Capture the cell that displays the provided text and extract its [X, Y] central coordinate. 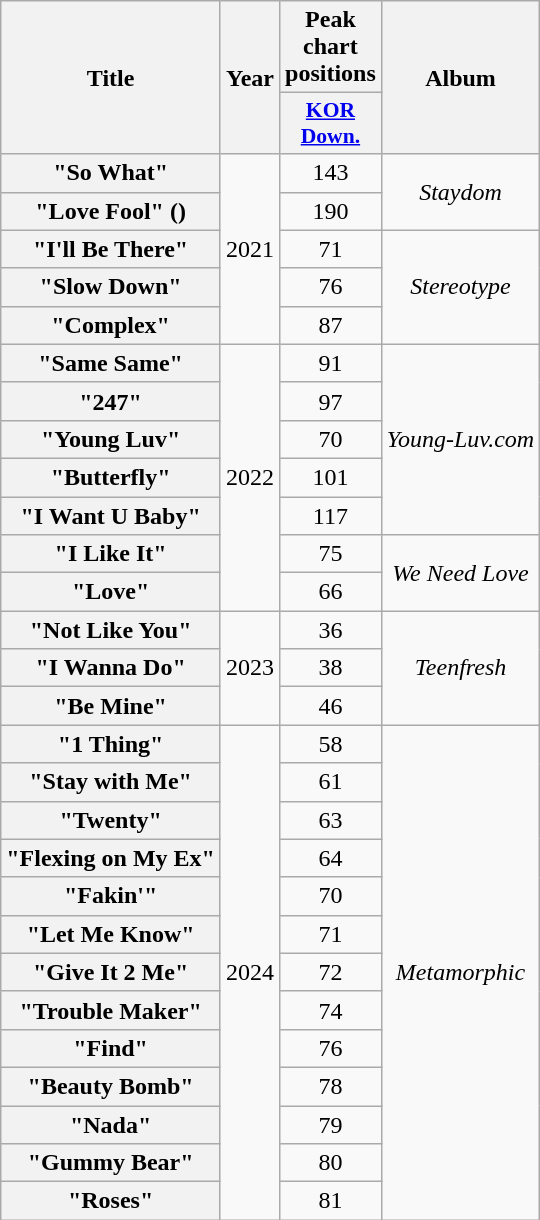
"Trouble Maker" [111, 1010]
"I Want U Baby" [111, 515]
36 [331, 630]
"Stay with Me" [111, 782]
2023 [250, 668]
"So What" [111, 173]
"Gummy Bear" [111, 1163]
"Not Like You" [111, 630]
75 [331, 554]
Album [460, 78]
"Butterfly" [111, 477]
"Be Mine" [111, 706]
91 [331, 363]
63 [331, 820]
97 [331, 401]
81 [331, 1201]
"Complex" [111, 325]
66 [331, 592]
"Roses" [111, 1201]
"Flexing on My Ex" [111, 858]
"Nada" [111, 1125]
Title [111, 78]
2022 [250, 477]
61 [331, 782]
"Give It 2 Me" [111, 972]
74 [331, 1010]
"Love" [111, 592]
117 [331, 515]
"I'll Be There" [111, 249]
Peak chart positions [331, 47]
101 [331, 477]
72 [331, 972]
"Find" [111, 1048]
"Fakin'" [111, 896]
"Young Luv" [111, 439]
"I Wanna Do" [111, 668]
46 [331, 706]
58 [331, 744]
79 [331, 1125]
190 [331, 211]
KORDown. [331, 124]
2021 [250, 249]
78 [331, 1086]
"Beauty Bomb" [111, 1086]
"I Like It" [111, 554]
Teenfresh [460, 668]
Stereotype [460, 287]
Young-Luv.com [460, 439]
"Love Fool" () [111, 211]
2024 [250, 972]
38 [331, 668]
Year [250, 78]
143 [331, 173]
"Slow Down" [111, 287]
"Twenty" [111, 820]
Staydom [460, 192]
Metamorphic [460, 972]
"Let Me Know" [111, 934]
"247" [111, 401]
64 [331, 858]
80 [331, 1163]
"1 Thing" [111, 744]
"Same Same" [111, 363]
87 [331, 325]
We Need Love [460, 573]
